Pinpoint the cell where the given text exists, returning its (X, Y) midpoint coordinate. 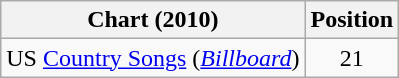
Position (352, 20)
Chart (2010) (153, 20)
US Country Songs (Billboard) (153, 58)
21 (352, 58)
